Return (X, Y) of the center of cell containing provided text 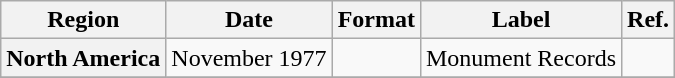
North America (84, 58)
Label (520, 20)
Format (376, 20)
Date (249, 20)
Monument Records (520, 58)
Region (84, 20)
Ref. (648, 20)
November 1977 (249, 58)
